Output the (X, Y) coordinate of the center of the cell containing the given text.  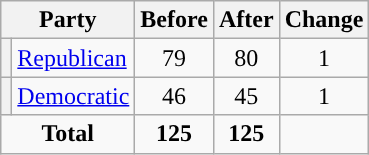
45 (246, 96)
After (246, 20)
79 (174, 58)
80 (246, 58)
Change (324, 20)
Total (68, 134)
Republican (74, 58)
46 (174, 96)
Party (68, 20)
Before (174, 20)
Democratic (74, 96)
